For the text-containing cell, return its midpoint in [x, y] coordinate format. 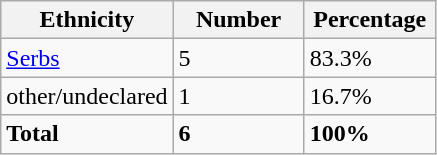
Percentage [370, 20]
16.7% [370, 96]
Serbs [87, 58]
6 [238, 134]
other/undeclared [87, 96]
Total [87, 134]
Number [238, 20]
Ethnicity [87, 20]
1 [238, 96]
83.3% [370, 58]
5 [238, 58]
100% [370, 134]
